From the cell containing the given text, extract its center point as [X, Y] coordinate. 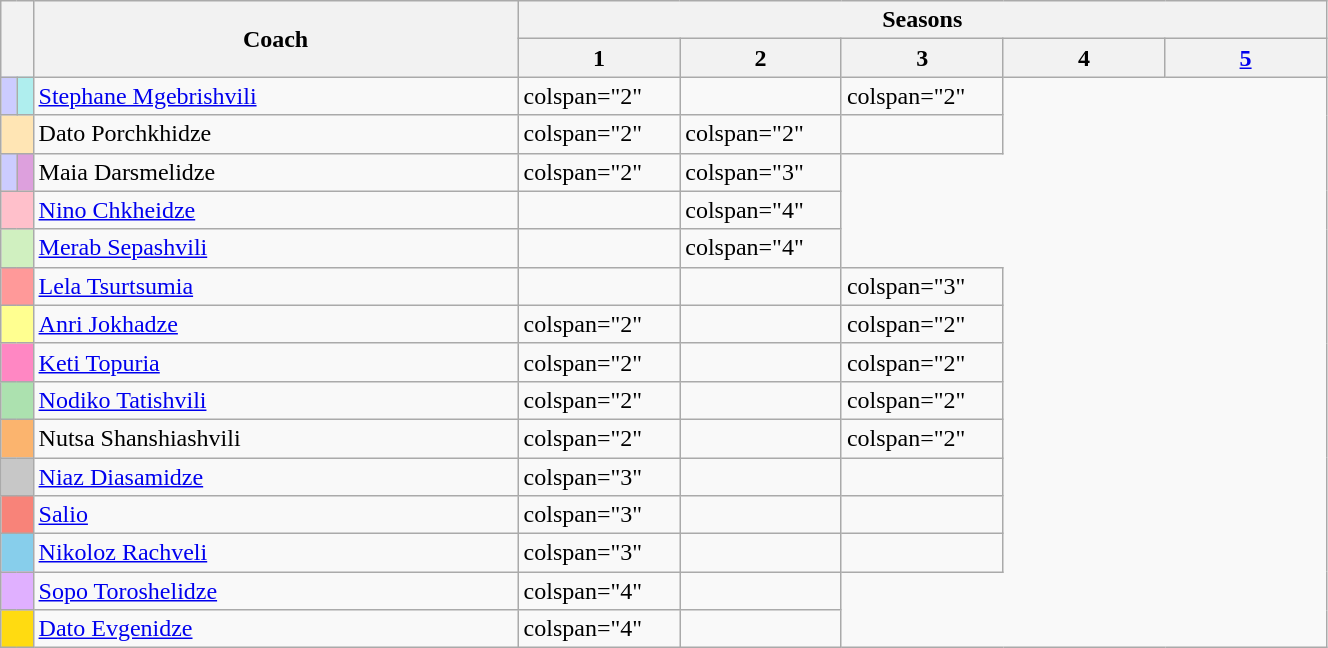
Niaz Diasamidze [276, 477]
1 [599, 58]
Keti Topuria [276, 362]
Nikoloz Rachveli [276, 553]
2 [761, 58]
Salio [276, 515]
Nodiko Tatishvili [276, 400]
Stephane Mgebrishvili [276, 96]
Nino Chkheidze [276, 210]
Nutsa Shanshiashvili [276, 438]
Coach [276, 39]
Seasons [922, 20]
4 [1084, 58]
Lela Tsurtsumia [276, 286]
Sopo Toroshelidze [276, 591]
Anri Jokhadze [276, 324]
3 [922, 58]
Merab Sepashvili [276, 248]
Dato Evgenidze [276, 629]
5 [1246, 58]
Dato Porchkhidze [276, 134]
Maia Darsmelidze [276, 172]
